Find where the given text appears and provide that cell's center as [X, Y] coordinate. 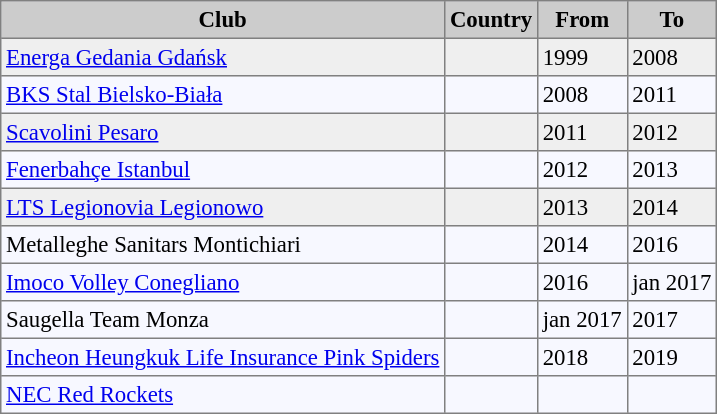
To [672, 20]
Incheon Heungkuk Life Insurance Pink Spiders [223, 357]
Saugella Team Monza [223, 320]
Imoco Volley Conegliano [223, 282]
BKS Stal Bielsko-Biała [223, 95]
2019 [672, 357]
Scavolini Pesaro [223, 132]
LTS Legionovia Legionowo [223, 207]
Club [223, 20]
From [582, 20]
Energa Gedania Gdańsk [223, 57]
1999 [582, 57]
2018 [582, 357]
2017 [672, 320]
NEC Red Rockets [223, 395]
Metalleghe Sanitars Montichiari [223, 245]
Country [492, 20]
Fenerbahçe Istanbul [223, 170]
